Locate the cell with the specified text and output its (X, Y) center coordinate. 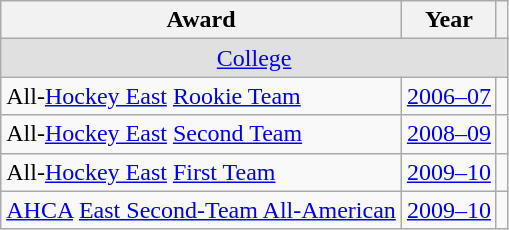
College (254, 58)
All-Hockey East Second Team (202, 134)
AHCA East Second-Team All-American (202, 210)
All-Hockey East Rookie Team (202, 96)
Year (448, 20)
Award (202, 20)
All-Hockey East First Team (202, 172)
2006–07 (448, 96)
2008–09 (448, 134)
